Capture the cell that displays the provided text and extract its (x, y) central coordinate. 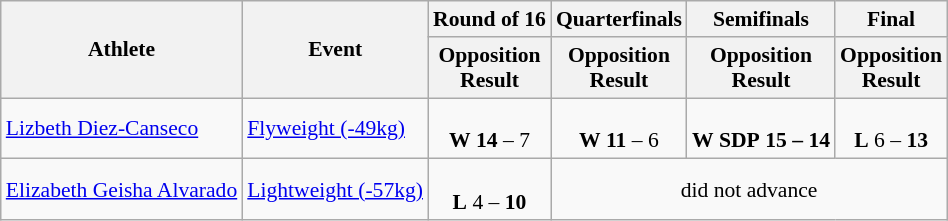
L 6 – 13 (891, 128)
Elizabeth Geisha Alvarado (122, 190)
Lightweight (-57kg) (335, 190)
Event (335, 50)
L 4 – 10 (490, 190)
W 11 – 6 (619, 128)
W SDP 15 – 14 (761, 128)
W 14 – 7 (490, 128)
Lizbeth Diez-Canseco (122, 128)
Final (891, 19)
Semifinals (761, 19)
Athlete (122, 50)
Flyweight (-49kg) (335, 128)
did not advance (749, 190)
Quarterfinals (619, 19)
Round of 16 (490, 19)
